Identify which cell holds the provided text, then report its (X, Y) central coordinate. 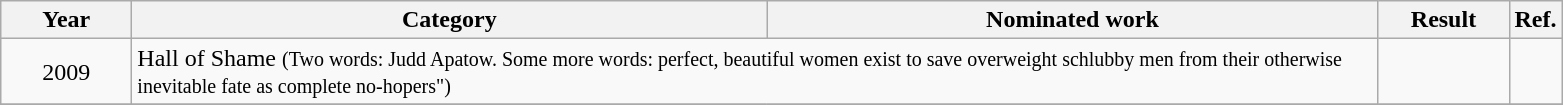
2009 (66, 72)
Year (66, 20)
Category (450, 20)
Nominated work (1072, 20)
Ref. (1536, 20)
Result (1444, 20)
